Provide the [x, y] coordinate of the cell's center where the given text is located.  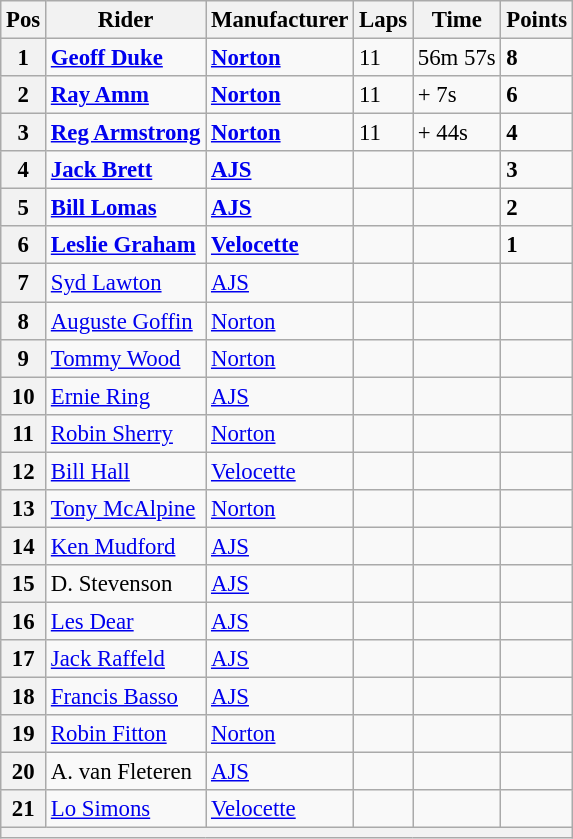
Robin Sherry [126, 433]
D. Stevenson [126, 584]
17 [24, 659]
+ 7s [456, 95]
Bill Hall [126, 471]
Tony McAlpine [126, 509]
14 [24, 546]
Laps [384, 20]
18 [24, 697]
21 [24, 809]
56m 57s [456, 58]
5 [24, 208]
19 [24, 734]
Lo Simons [126, 809]
Manufacturer [280, 20]
15 [24, 584]
Time [456, 20]
Jack Raffeld [126, 659]
16 [24, 621]
12 [24, 471]
Geoff Duke [126, 58]
20 [24, 772]
Ernie Ring [126, 396]
Bill Lomas [126, 208]
Auguste Goffin [126, 321]
Les Dear [126, 621]
A. van Fleteren [126, 772]
Points [536, 20]
Tommy Wood [126, 358]
Ray Amm [126, 95]
10 [24, 396]
9 [24, 358]
Rider [126, 20]
Francis Basso [126, 697]
+ 44s [456, 133]
Jack Brett [126, 170]
Pos [24, 20]
7 [24, 283]
Syd Lawton [126, 283]
Ken Mudford [126, 546]
Robin Fitton [126, 734]
13 [24, 509]
Reg Armstrong [126, 133]
Leslie Graham [126, 245]
